Identify which cell holds the provided text, then report its [x, y] central coordinate. 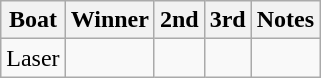
Winner [110, 20]
Notes [285, 20]
Boat [33, 20]
Laser [33, 58]
3rd [228, 20]
2nd [179, 20]
